For the text-containing cell, return its midpoint in (x, y) coordinate format. 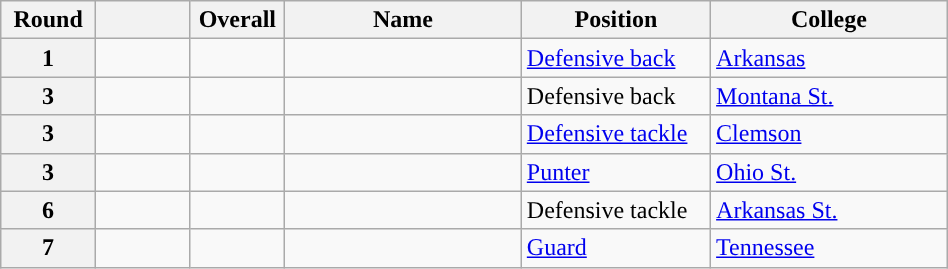
College (830, 20)
Arkansas (830, 58)
6 (48, 210)
Round (48, 20)
Punter (616, 172)
Clemson (830, 134)
Position (616, 20)
Overall (238, 20)
Guard (616, 248)
Ohio St. (830, 172)
Arkansas St. (830, 210)
Montana St. (830, 96)
7 (48, 248)
1 (48, 58)
Name (404, 20)
Tennessee (830, 248)
